Find where the given text appears and provide that cell's center as [x, y] coordinate. 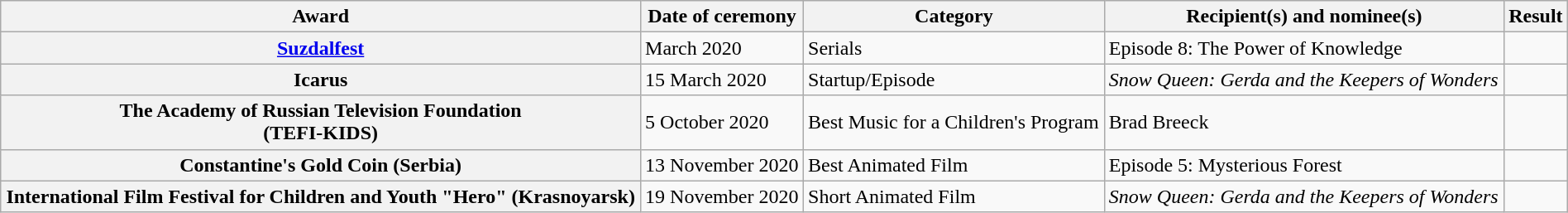
March 2020 [723, 48]
Award [321, 17]
Brad Breeck [1303, 123]
Best Animated Film [954, 165]
15 March 2020 [723, 80]
Startup/Episode [954, 80]
Best Music for a Children's Program [954, 123]
19 November 2020 [723, 196]
13 November 2020 [723, 165]
The Academy of Russian Television Foundation(TEFI-KIDS) [321, 123]
Episode 5: Mysterious Forest [1303, 165]
Constantine's Gold Coin (Serbia) [321, 165]
Date of ceremony [723, 17]
Serials [954, 48]
Suzdalfest [321, 48]
Short Animated Film [954, 196]
Category [954, 17]
Recipient(s) and nominee(s) [1303, 17]
Icarus [321, 80]
5 October 2020 [723, 123]
Episode 8: The Power of Knowledge [1303, 48]
International Film Festival for Children and Youth "Hero" (Krasnoyarsk) [321, 196]
Result [1537, 17]
